Extract the [X, Y] coordinate from the center of the cell holding the provided text.  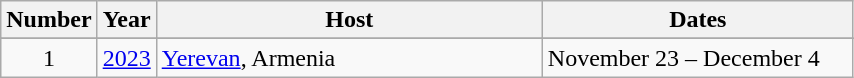
1 [49, 58]
November 23 – December 4 [698, 58]
2023 [126, 58]
Number [49, 20]
Yerevan, Armenia [349, 58]
Host [349, 20]
Dates [698, 20]
Year [126, 20]
